For the text-containing cell, return its midpoint in (X, Y) coordinate format. 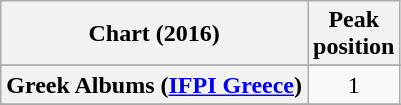
Peakposition (354, 34)
Chart (2016) (154, 34)
1 (354, 85)
Greek Albums (IFPI Greece) (154, 85)
